Find where the given text appears and provide that cell's center as (x, y) coordinate. 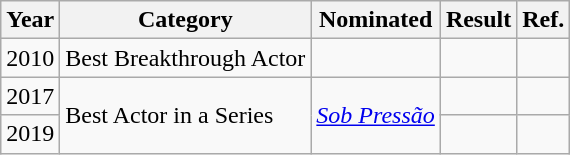
Best Breakthrough Actor (186, 58)
Sob Pressão (376, 115)
2017 (30, 96)
Ref. (544, 20)
Nominated (376, 20)
Year (30, 20)
Best Actor in a Series (186, 115)
Category (186, 20)
2010 (30, 58)
Result (478, 20)
2019 (30, 134)
